Search for the cell housing the specified text and yield its [x, y] center coordinate. 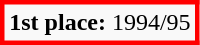
1st place: 1994/95 [100, 22]
